Identify which cell holds the provided text, then report its [X, Y] central coordinate. 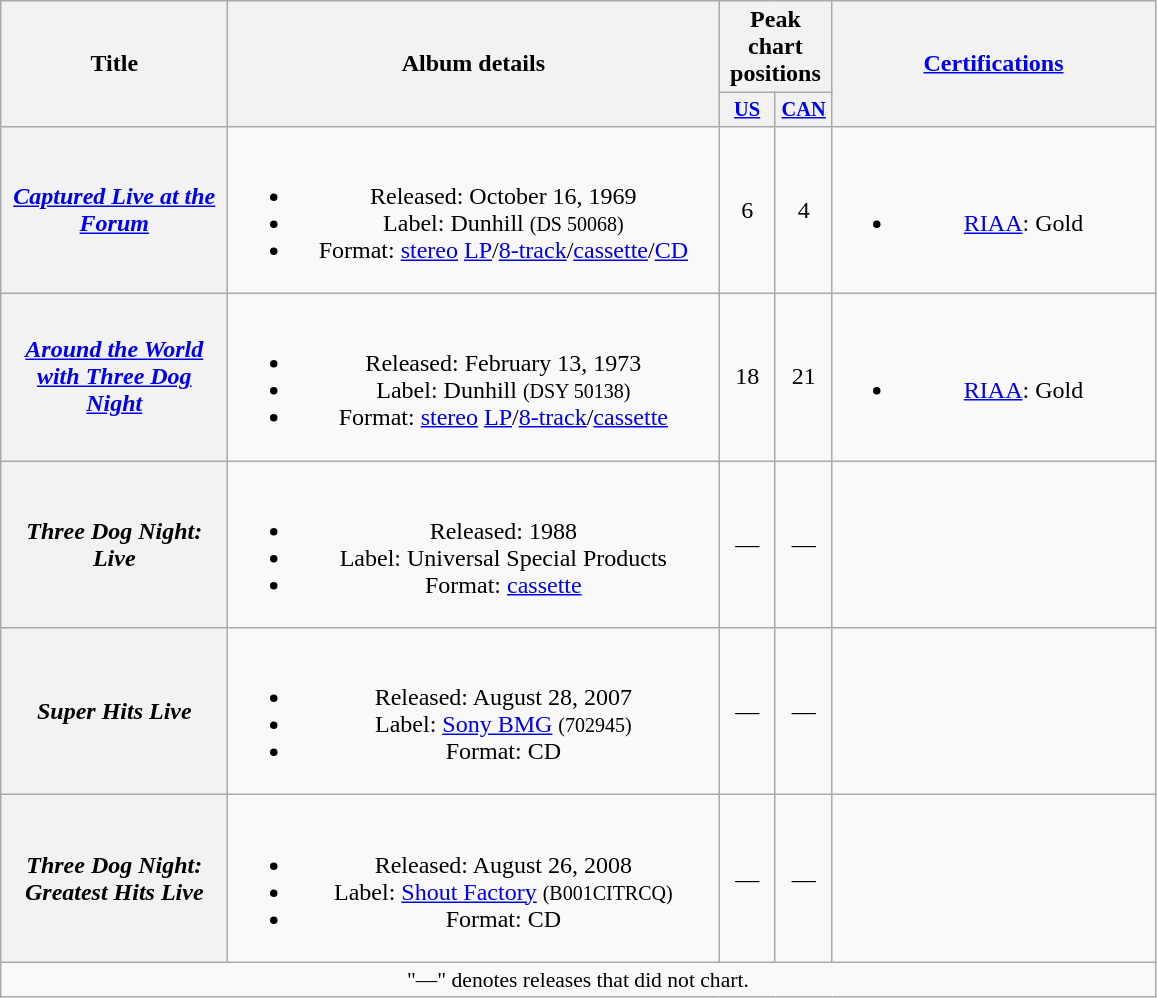
Peak chart positions [776, 47]
Released: August 26, 2008Label: Shout Factory (B001CITRCQ)Format: CD [474, 878]
Title [114, 64]
Super Hits Live [114, 712]
Captured Live at the Forum [114, 210]
6 [748, 210]
Album details [474, 64]
Three Dog Night: Greatest Hits Live [114, 878]
Certifications [994, 64]
Released: October 16, 1969Label: Dunhill (DS 50068)Format: stereo LP/8-track/cassette/CD [474, 210]
Three Dog Night: Live [114, 544]
4 [804, 210]
Around the World with Three Dog Night [114, 378]
US [748, 110]
18 [748, 378]
Released: August 28, 2007Label: Sony BMG (702945)Format: CD [474, 712]
"—" denotes releases that did not chart. [578, 980]
Released: February 13, 1973Label: Dunhill (DSY 50138)Format: stereo LP/8-track/cassette [474, 378]
21 [804, 378]
CAN [804, 110]
Released: 1988Label: Universal Special ProductsFormat: cassette [474, 544]
